Return [X, Y] of the center of cell containing provided text 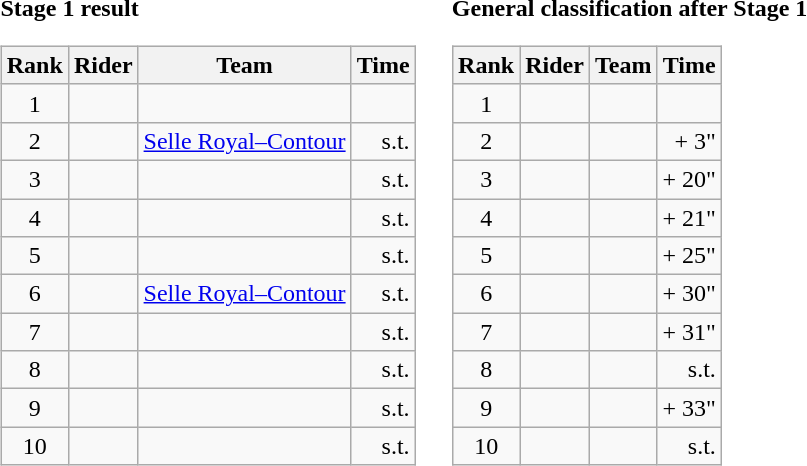
+ 30" [689, 294]
+ 21" [689, 217]
+ 3" [689, 141]
+ 31" [689, 332]
+ 25" [689, 256]
+ 20" [689, 179]
+ 33" [689, 408]
